Find where the given text appears and provide that cell's center as [x, y] coordinate. 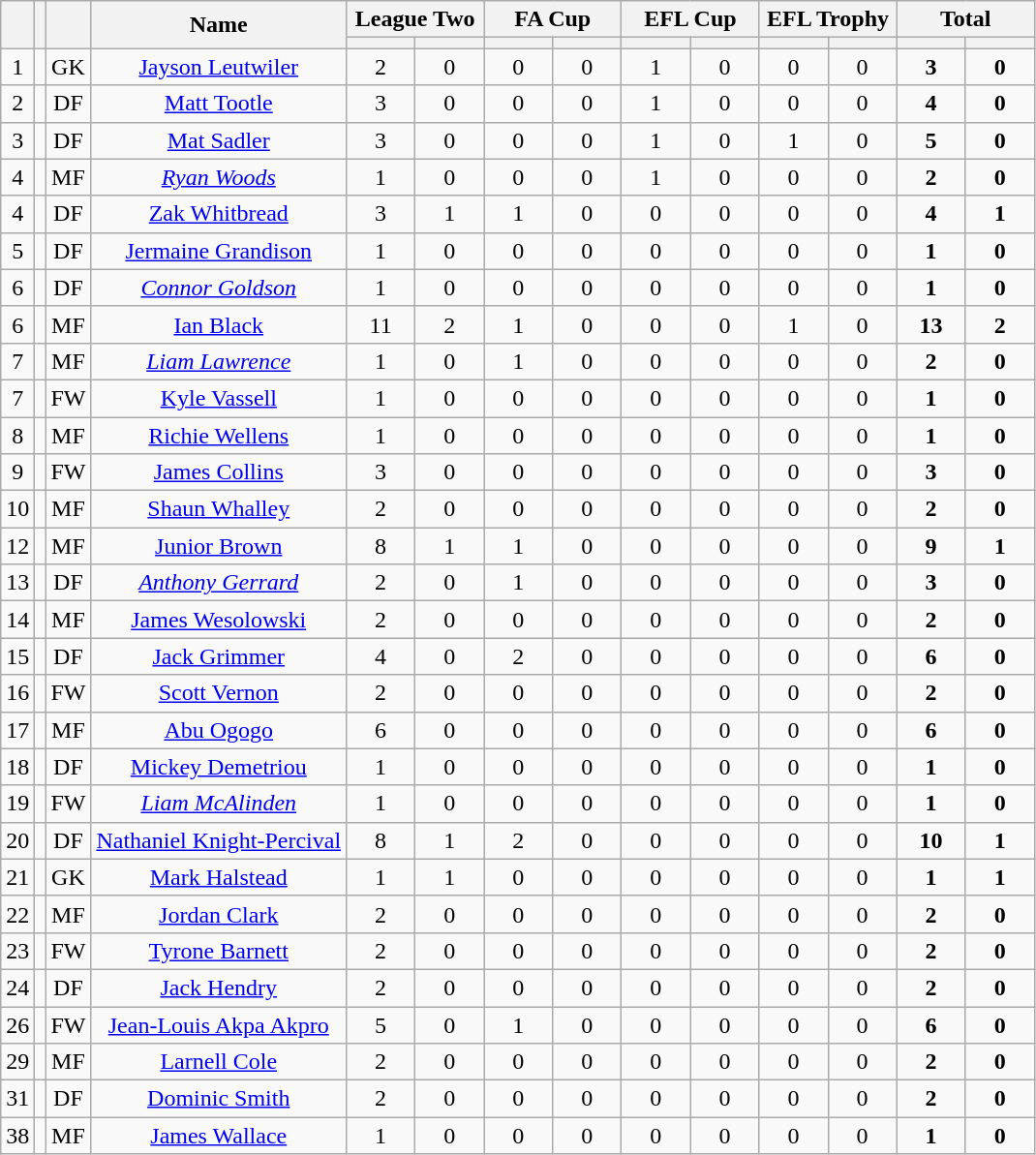
29 [17, 1062]
League Two [415, 19]
Total [965, 19]
23 [17, 951]
12 [17, 546]
Connor Goldson [219, 288]
15 [17, 656]
Anthony Gerrard [219, 583]
Mickey Demetriou [219, 767]
11 [381, 324]
EFL Cup [690, 19]
19 [17, 804]
Ian Black [219, 324]
17 [17, 730]
Ryan Woods [219, 177]
EFL Trophy [828, 19]
Mark Halstead [219, 877]
Name [219, 25]
Liam Lawrence [219, 361]
14 [17, 620]
Jordan Clark [219, 914]
James Wallace [219, 1136]
Nathaniel Knight-Percival [219, 840]
24 [17, 988]
Matt Tootle [219, 104]
Shaun Whalley [219, 509]
38 [17, 1136]
Scott Vernon [219, 693]
Jack Grimmer [219, 656]
Junior Brown [219, 546]
James Wesolowski [219, 620]
Liam McAlinden [219, 804]
Jean-Louis Akpa Akpro [219, 1025]
Kyle Vassell [219, 398]
Tyrone Barnett [219, 951]
Jayson Leutwiler [219, 67]
16 [17, 693]
Jack Hendry [219, 988]
22 [17, 914]
21 [17, 877]
20 [17, 840]
Larnell Cole [219, 1062]
FA Cup [553, 19]
Zak Whitbread [219, 214]
Richie Wellens [219, 435]
Mat Sadler [219, 140]
Jermaine Grandison [219, 251]
26 [17, 1025]
18 [17, 767]
Dominic Smith [219, 1099]
Abu Ogogo [219, 730]
James Collins [219, 472]
31 [17, 1099]
